Determine the (x, y) coordinate at the center of the cell enclosing the given text.  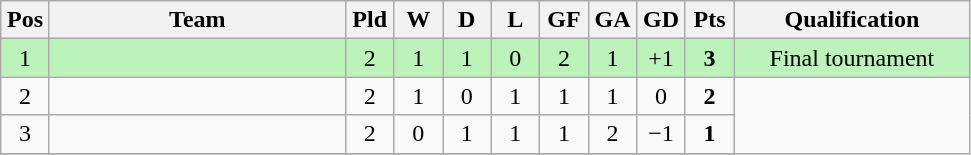
D (466, 20)
Qualification (852, 20)
GA (612, 20)
GD (662, 20)
−1 (662, 134)
GF (564, 20)
Final tournament (852, 58)
+1 (662, 58)
L (516, 20)
Pts (710, 20)
Pld (370, 20)
Team (197, 20)
Pos (26, 20)
W (418, 20)
